Return [x, y] of the center of cell containing provided text 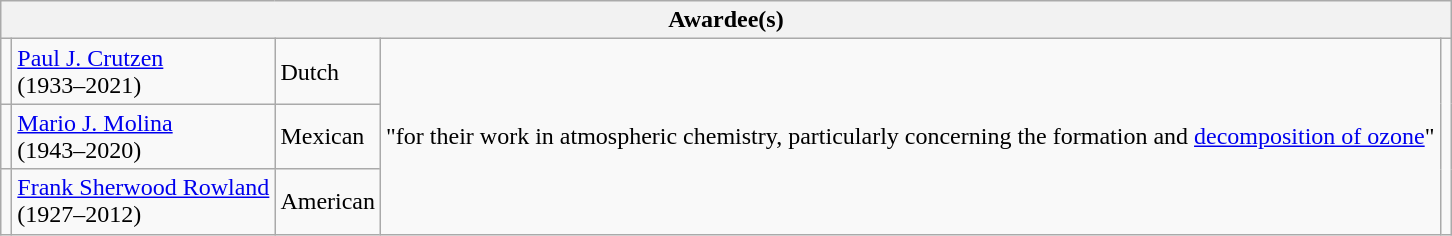
Mexican [328, 136]
Awardee(s) [726, 20]
Paul J. Crutzen(1933–2021) [144, 72]
Mario J. Molina(1943–2020) [144, 136]
American [328, 202]
"for their work in atmospheric chemistry, particularly concerning the formation and decomposition of ozone" [910, 136]
Dutch [328, 72]
Frank Sherwood Rowland(1927–2012) [144, 202]
